Pinpoint the cell where the given text exists, returning its (X, Y) midpoint coordinate. 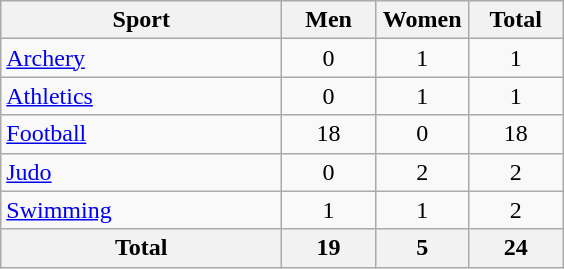
Judo (142, 172)
Swimming (142, 210)
Men (329, 20)
Women (422, 20)
Sport (142, 20)
Archery (142, 58)
Athletics (142, 96)
24 (516, 248)
19 (329, 248)
5 (422, 248)
Football (142, 134)
